Find where the given text appears and provide that cell's center as [x, y] coordinate. 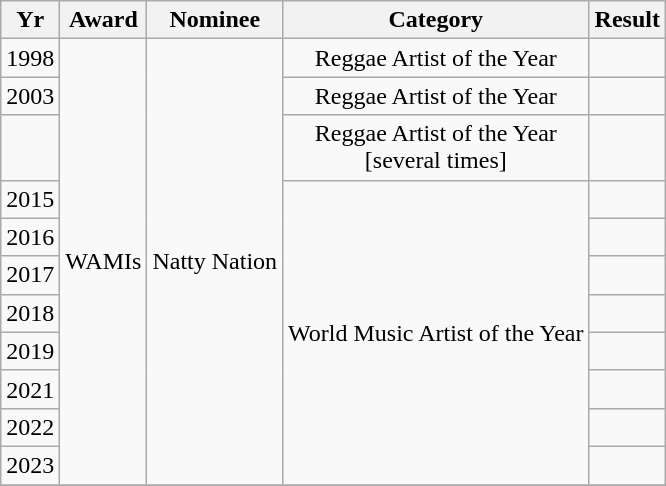
2021 [30, 389]
2015 [30, 199]
2018 [30, 313]
Category [436, 20]
Result [627, 20]
Yr [30, 20]
Nominee [215, 20]
2023 [30, 465]
Reggae Artist of the Year [several times] [436, 148]
WAMIs [104, 262]
1998 [30, 58]
2019 [30, 351]
Award [104, 20]
World Music Artist of the Year [436, 332]
2022 [30, 427]
2017 [30, 275]
Natty Nation [215, 262]
2003 [30, 96]
2016 [30, 237]
